Extract the (X, Y) coordinate from the center of the cell holding the provided text.  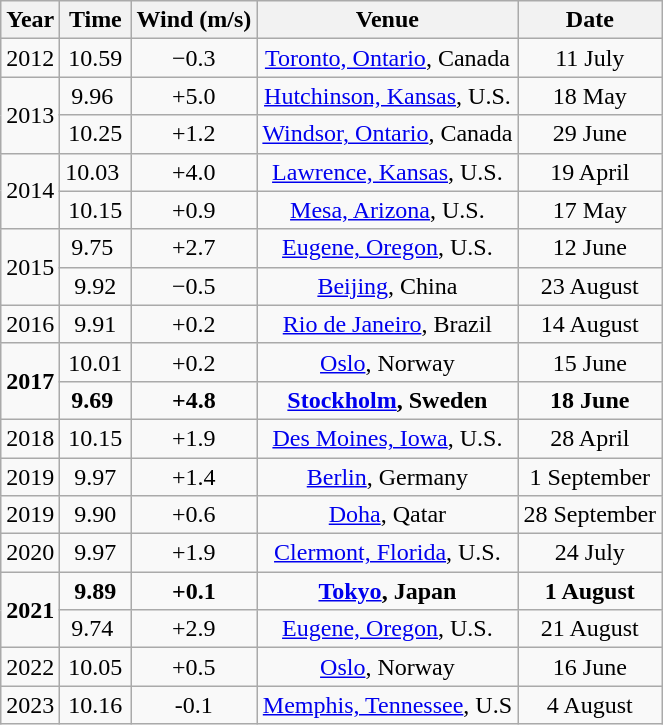
18 June (590, 400)
11 July (590, 58)
2022 (30, 667)
Lawrence, Kansas, U.S. (388, 172)
2013 (30, 115)
9.96 (96, 96)
2023 (30, 705)
18 May (590, 96)
9.74 (96, 629)
1 September (590, 477)
+1.2 (194, 134)
Doha, Qatar (388, 515)
2021 (30, 610)
Beijing, China (388, 286)
24 July (590, 553)
2018 (30, 438)
2012 (30, 58)
−0.5 (194, 286)
2016 (30, 324)
Venue (388, 20)
28 September (590, 515)
10.01 (96, 362)
2017 (30, 381)
+5.0 (194, 96)
+0.1 (194, 591)
Year (30, 20)
28 April (590, 438)
Date (590, 20)
14 August (590, 324)
9.75 (96, 248)
Time (96, 20)
10.05 (96, 667)
Windsor, Ontario, Canada (388, 134)
9.90 (96, 515)
+1.4 (194, 477)
10.25 (96, 134)
+4.0 (194, 172)
9.92 (96, 286)
1 August (590, 591)
23 August (590, 286)
+2.7 (194, 248)
17 May (590, 210)
10.03 (96, 172)
-0.1 (194, 705)
Toronto, Ontario, Canada (388, 58)
9.91 (96, 324)
9.69 (96, 400)
Des Moines, Iowa, U.S. (388, 438)
+2.9 (194, 629)
Mesa, Arizona, U.S. (388, 210)
Stockholm, Sweden (388, 400)
Rio de Janeiro, Brazil (388, 324)
12 June (590, 248)
10.59 (96, 58)
+4.8 (194, 400)
29 June (590, 134)
−0.3 (194, 58)
21 August (590, 629)
Hutchinson, Kansas, U.S. (388, 96)
2020 (30, 553)
2014 (30, 191)
Wind (m/s) (194, 20)
15 June (590, 362)
9.89 (96, 591)
16 June (590, 667)
10.16 (96, 705)
Memphis, Tennessee, U.S (388, 705)
+0.6 (194, 515)
Clermont, Florida, U.S. (388, 553)
Tokyo, Japan (388, 591)
2015 (30, 267)
+0.9 (194, 210)
19 April (590, 172)
+0.5 (194, 667)
4 August (590, 705)
Berlin, Germany (388, 477)
